Identify which cell holds the provided text, then report its [x, y] central coordinate. 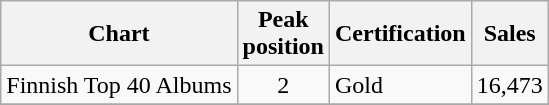
2 [283, 85]
Sales [510, 34]
Gold [401, 85]
16,473 [510, 85]
Finnish Top 40 Albums [119, 85]
Certification [401, 34]
Peakposition [283, 34]
Chart [119, 34]
